Pinpoint the cell where the given text exists, returning its (x, y) midpoint coordinate. 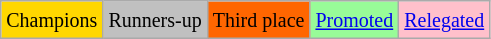
Third place (258, 20)
Champions (52, 20)
Runners-up (155, 20)
Relegated (444, 20)
Promoted (354, 20)
